Scan for the cell matching the given text and deliver its (X, Y) coordinate at center. 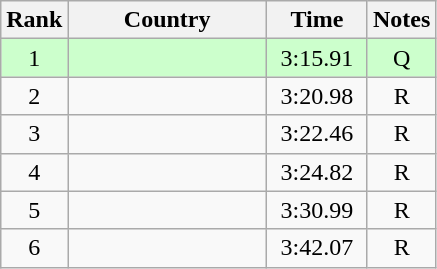
5 (34, 210)
3:20.98 (316, 96)
3:24.82 (316, 172)
Notes (401, 20)
3:22.46 (316, 134)
2 (34, 96)
4 (34, 172)
3:30.99 (316, 210)
Country (168, 20)
3 (34, 134)
6 (34, 248)
Q (401, 58)
3:42.07 (316, 248)
1 (34, 58)
Time (316, 20)
3:15.91 (316, 58)
Rank (34, 20)
